Pinpoint the cell where the given text exists, returning its [x, y] midpoint coordinate. 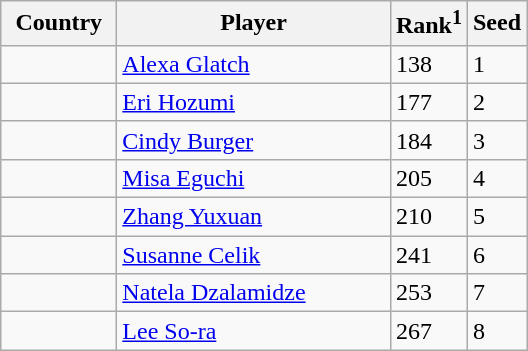
3 [496, 140]
205 [428, 178]
Cindy Burger [254, 140]
4 [496, 178]
Rank1 [428, 24]
1 [496, 64]
138 [428, 64]
184 [428, 140]
Player [254, 24]
7 [496, 293]
Misa Eguchi [254, 178]
Alexa Glatch [254, 64]
210 [428, 217]
Susanne Celik [254, 255]
Zhang Yuxuan [254, 217]
6 [496, 255]
5 [496, 217]
8 [496, 331]
Country [59, 24]
2 [496, 102]
267 [428, 331]
Natela Dzalamidze [254, 293]
177 [428, 102]
Lee So-ra [254, 331]
Seed [496, 24]
Eri Hozumi [254, 102]
253 [428, 293]
241 [428, 255]
